For the text-containing cell, return its midpoint in [x, y] coordinate format. 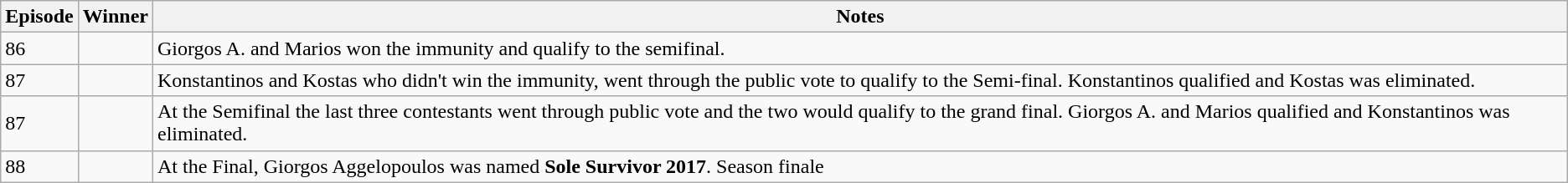
88 [39, 166]
Episode [39, 17]
Notes [859, 17]
Winner [116, 17]
Giorgos A. and Marios won the immunity and qualify to the semifinal. [859, 48]
At the Final, Giorgos Aggelopoulos was named Sole Survivor 2017. Season finale [859, 166]
86 [39, 48]
